Extract the (x, y) coordinate from the center of the cell holding the provided text.  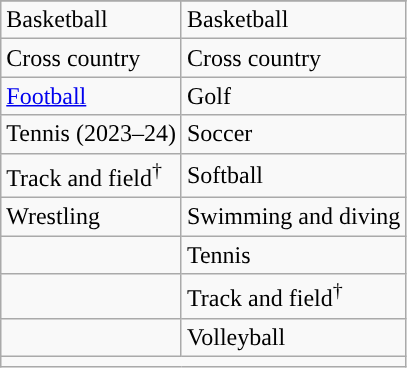
Softball (293, 176)
Soccer (293, 134)
Football (92, 96)
Volleyball (293, 337)
Golf (293, 96)
Tennis (293, 255)
Tennis (2023–24) (92, 134)
Wrestling (92, 217)
Swimming and diving (293, 217)
